Provide the (x, y) coordinate of the cell's center where the given text is located.  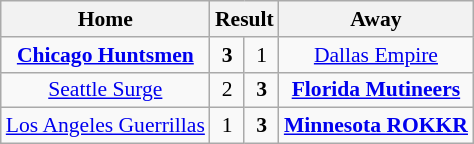
2 (227, 90)
Chicago Huntsmen (106, 55)
Home (106, 19)
Seattle Surge (106, 90)
Dallas Empire (376, 55)
Los Angeles Guerrillas (106, 126)
Result (244, 19)
Florida Mutineers (376, 90)
Minnesota ROKKR (376, 126)
Away (376, 19)
